Determine the [x, y] coordinate at the center of the cell enclosing the given text.  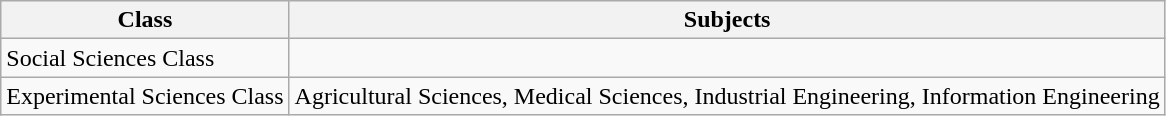
Agricultural Sciences, Medical Sciences, Industrial Engineering, Information Engineering [727, 96]
Class [145, 20]
Social Sciences Class [145, 58]
Subjects [727, 20]
Experimental Sciences Class [145, 96]
